Find where the given text appears and provide that cell's center as (x, y) coordinate. 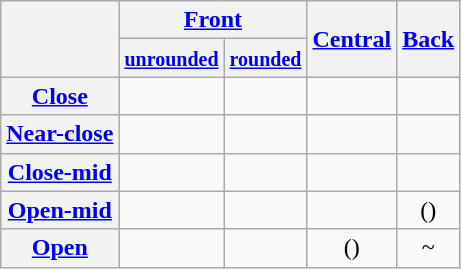
rounded (266, 58)
unrounded (172, 58)
Central (352, 39)
Close (60, 96)
Close-mid (60, 172)
Near-close (60, 134)
~ (428, 248)
Back (428, 39)
Open (60, 248)
Front (213, 20)
Open-mid (60, 210)
